Capture the cell that displays the provided text and extract its (X, Y) central coordinate. 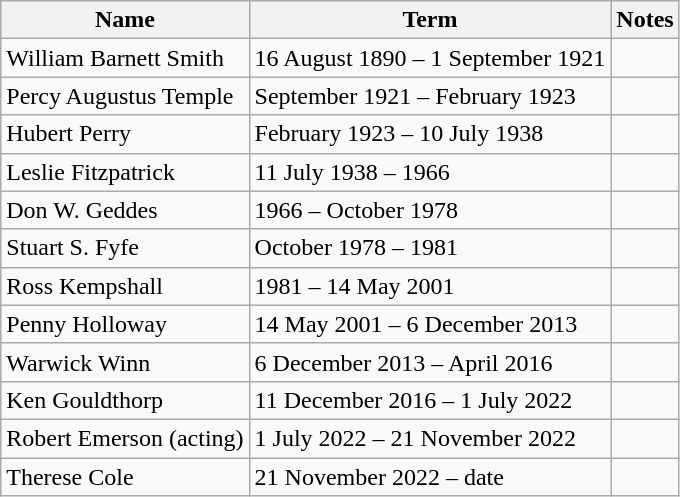
Leslie Fitzpatrick (125, 172)
11 December 2016 – 1 July 2022 (430, 400)
Notes (645, 20)
Term (430, 20)
11 July 1938 – 1966 (430, 172)
Warwick Winn (125, 362)
Hubert Perry (125, 134)
Ken Gouldthorp (125, 400)
1 July 2022 – 21 November 2022 (430, 438)
Therese Cole (125, 477)
Stuart S. Fyfe (125, 248)
Robert Emerson (acting) (125, 438)
Penny Holloway (125, 324)
October 1978 – 1981 (430, 248)
16 August 1890 – 1 September 1921 (430, 58)
February 1923 – 10 July 1938 (430, 134)
Name (125, 20)
1981 – 14 May 2001 (430, 286)
September 1921 – February 1923 (430, 96)
6 December 2013 – April 2016 (430, 362)
1966 – October 1978 (430, 210)
21 November 2022 – date (430, 477)
William Barnett Smith (125, 58)
14 May 2001 – 6 December 2013 (430, 324)
Percy Augustus Temple (125, 96)
Ross Kempshall (125, 286)
Don W. Geddes (125, 210)
